Search for the cell housing the specified text and yield its (x, y) center coordinate. 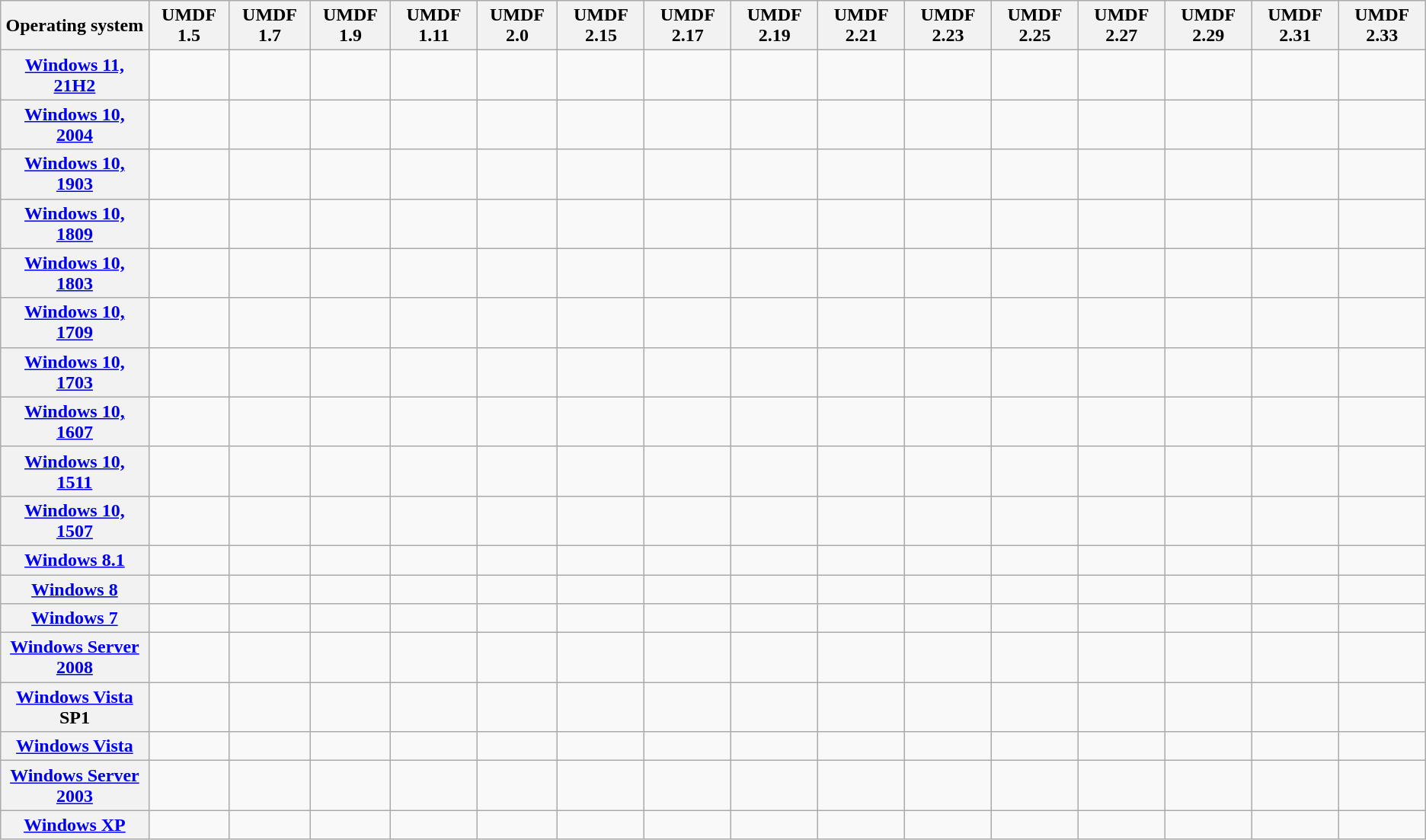
UMDF 2.19 (775, 26)
Windows 8 (75, 589)
UMDF 2.33 (1382, 26)
Windows 10, 1903 (75, 174)
UMDF 2.21 (862, 26)
UMDF 2.29 (1208, 26)
Windows 10, 1607 (75, 422)
UMDF 2.27 (1121, 26)
Windows 10, 1803 (75, 273)
Windows 10, 1703 (75, 372)
UMDF 2.0 (517, 26)
Windows 10, 1507 (75, 521)
Windows 10, 1709 (75, 323)
UMDF 2.15 (601, 26)
UMDF 1.7 (270, 26)
UMDF 2.23 (948, 26)
UMDF 1.11 (434, 26)
UMDF 2.17 (688, 26)
UMDF 1.5 (189, 26)
Windows Server 2003 (75, 786)
Windows XP (75, 825)
UMDF 2.25 (1035, 26)
Windows 10, 2004 (75, 125)
Windows 11, 21H2 (75, 75)
Windows 10, 1511 (75, 471)
Operating system (75, 26)
Windows 7 (75, 618)
Windows Vista (75, 746)
Windows 8.1 (75, 560)
Windows Server 2008 (75, 658)
UMDF 2.31 (1295, 26)
Windows Vista SP1 (75, 707)
UMDF 1.9 (350, 26)
Windows 10, 1809 (75, 224)
